Find where the given text appears and provide that cell's center as [x, y] coordinate. 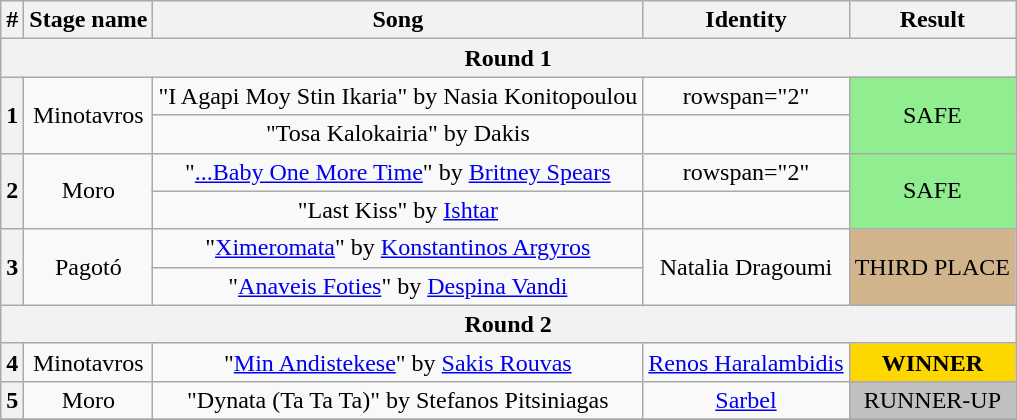
"Min Andistekese" by Sakis Rouvas [398, 362]
"Ximeromata" by Konstantinos Argyros [398, 248]
Sarbel [746, 400]
Round 1 [508, 58]
WINNER [932, 362]
THIRD PLACE [932, 267]
Renos Haralambidis [746, 362]
"...Baby One More Time" by Britney Spears [398, 172]
Natalia Dragoumi [746, 267]
"Anaveis Foties" by Despina Vandi [398, 286]
Round 2 [508, 324]
Result [932, 20]
Identity [746, 20]
3 [12, 267]
2 [12, 191]
"Tosa Kalokairia" by Dakis [398, 134]
"Last Kiss" by Ishtar [398, 210]
Song [398, 20]
4 [12, 362]
1 [12, 115]
5 [12, 400]
"I Agapi Moy Stin Ikaria" by Nasia Konitopoulou [398, 96]
# [12, 20]
"Dynata (Ta Ta Ta)" by Stefanos Pitsiniagas [398, 400]
Pagotó [88, 267]
Stage name [88, 20]
RUNNER-UP [932, 400]
